Return (x, y) of the center of cell containing provided text 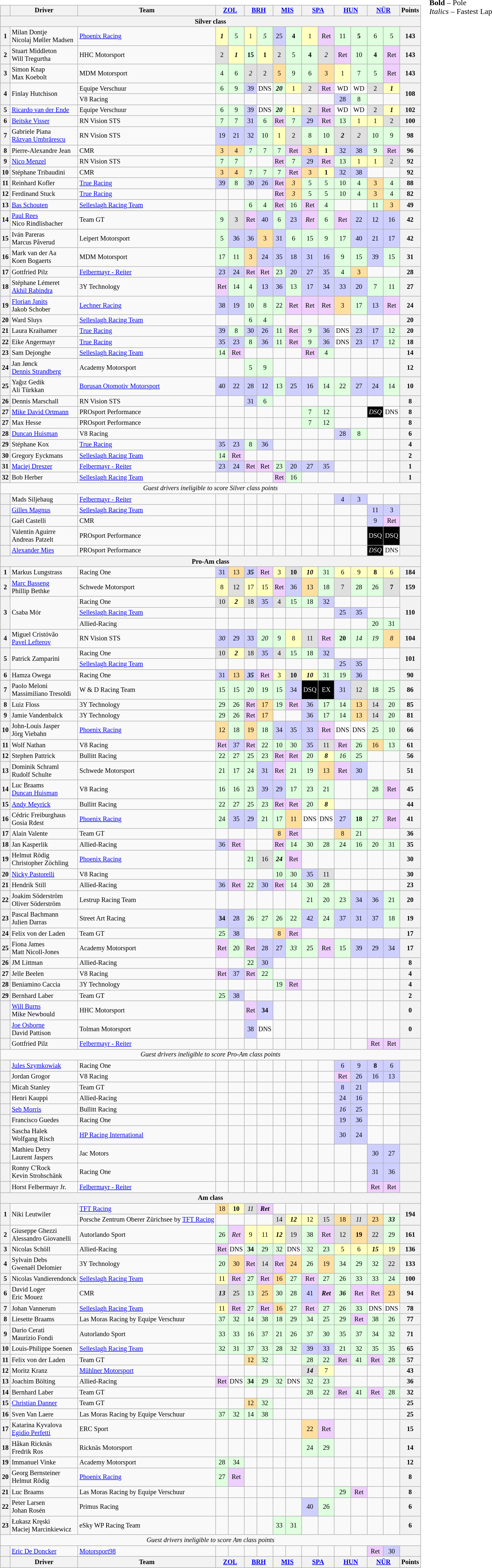
133 (410, 1264)
Ricardo van der Ende (44, 110)
Beniamino Caccia (44, 985)
44 (410, 804)
Seb Morris (44, 1109)
Mühlner Motorsport (147, 1371)
Guest drivers ineligible to score Silver class points (211, 488)
Hamza Owega (44, 675)
Duncan Huisman (44, 434)
88 (410, 183)
Henri Kauppi (44, 1098)
Jamie Vandenbalck (44, 716)
Paolo Meloni Massimiliano Tresoldi (44, 690)
Mike David Ortmann (44, 412)
Stephen Pattrick (44, 756)
Yağız Gedik Ali Türkkan (44, 386)
Luc Braams (44, 1492)
Dominik Schraml Rudolf Schulte (44, 771)
Dario Cerati Maurizio Fondi (44, 1334)
Niki Leutwiler (44, 1214)
Bob Herber (44, 478)
Joe Osborne David Pattison (44, 1029)
Francisco Guedes (44, 1120)
Gregory Eyckmans (44, 456)
Christian Danner (44, 1404)
90 (410, 675)
Jordan Grogor (44, 1077)
Jac Motors (147, 1154)
Georg Bernsteiner Helmut Rödig (44, 1477)
Sam Dejonghe (44, 353)
ERC Sport (147, 1429)
eSky WP Racing Team (147, 1526)
Alain Valente (44, 834)
Nicky Pastorelli (44, 874)
Stéphane Tribaudini (44, 173)
John-Louis Jasper Jörg Viebahn (44, 730)
Nicolas Schöll (44, 1249)
Helmut Rödig Christopher Zöchling (44, 860)
Wolf Nathan (44, 745)
Miguel Cristóvão Pavel Lefterov (44, 638)
Stuart Middleton Will Tregurtha (44, 55)
Mads Siljehaug (44, 499)
Lestrup Racing Team (147, 900)
Joakim Söderström Oliver Söderström (44, 900)
Am class (211, 1198)
Motorsport98 (147, 1551)
Ferdinand Stuck (44, 194)
71 (410, 1334)
81 (410, 716)
86 (410, 690)
51 (410, 771)
Cédric Freiburghaus Gosia Rdest (44, 819)
Ronny C'Rock Kevin Strohschänk (44, 1172)
Katarina Kyvalova Egidio Perfetti (44, 1429)
77 (410, 1319)
78 (410, 1308)
Jules Szymkowiak (44, 1066)
184 (410, 572)
Silver class (211, 21)
94 (410, 1294)
Porsche Zentrum Oberer Zürichsee by TFT Racing (147, 1220)
Andy Meyrick (44, 804)
108 (410, 94)
Simon Knap Max Koebolt (44, 73)
Lechner Racing (147, 305)
JM Littman (44, 963)
Jelle Beelen (44, 974)
Marc Basseng Phillip Bethke (44, 587)
Reinhard Kofler (44, 183)
Joachim Bölting (44, 1382)
EX (326, 690)
Valentín Aguirre Andreas Patzelt (44, 536)
194 (410, 1214)
Giuseppe Ghezzi Alessandro Giovanelli (44, 1235)
Will Burns Mike Newbould (44, 1010)
Håkan Ricknäs Fredrik Ros (44, 1448)
Pierre-Alexandre Jean (44, 151)
Paul Rees Nico Rindlisbacher (44, 220)
W & D Racing Team (147, 690)
Gabriele Piana Răzvan Umbrărescu (44, 136)
101 (410, 659)
Guest drivers ineligible to score Pro-Am class points (211, 1055)
Street Art Racing (147, 919)
Mathieu Detry Laurent Jaspers (44, 1154)
45 (410, 789)
Mark van der Aa Koen Bogaerts (44, 257)
Markus Lungstrass (44, 572)
Luiz Floss (44, 705)
Eric De Doncker (44, 1551)
Alexander Mies (44, 551)
Leipert Motorsport (147, 239)
Pascal Bachmann Julien Darras (44, 919)
Hendrik Still (44, 885)
161 (410, 1235)
Maciej Dreszer (44, 467)
Stéphane Lémeret Akhil Rabindra (44, 287)
Gaël Castelli (44, 521)
Pro-Am class (211, 561)
85 (410, 705)
Guest drivers ineligible to score Am class points (211, 1540)
Borusan Otomotiv Motorsport (147, 386)
Johan Vannerum (44, 1308)
Sven Van Laere (44, 1414)
Bas Schouten (44, 205)
Fiona James Matt Nicoll-Jones (44, 948)
TFT Racing (147, 1209)
57 (410, 1360)
Sascha Halek Wolfgang Risch (44, 1135)
Jan Jønck Dennis Strandberg (44, 368)
Louis-Philippe Soenen (44, 1349)
Beitske Visser (44, 121)
HP Racing International (147, 1135)
Laura Kraihamer (44, 331)
65 (410, 1349)
56 (410, 756)
159 (410, 587)
Nico Menzel (44, 162)
Finlay Hutchison (44, 94)
136 (410, 1249)
Luc Braams Duncan Huisman (44, 789)
96 (410, 151)
Florian Janits Jakob Schober (44, 305)
Ward Sluys (44, 320)
Tolman Motorsport (147, 1029)
David Loger Eric Mouez (44, 1294)
61 (410, 745)
Patrick Zamparini (44, 659)
Milan Dontje Nicolaj Møller Madsen (44, 36)
Csaba Mór (44, 613)
Sylvain Debs Gwenaël Delomier (44, 1264)
Immanuel Vinke (44, 1462)
98 (410, 136)
102 (410, 110)
Max Hesse (44, 423)
104 (410, 638)
Iván Pareras Marcus Påverud (44, 239)
Peter Larsen Johan Rosén (44, 1507)
Moritz Kranz (44, 1371)
66 (410, 730)
Horst Felbermayr Jr. (44, 1187)
Jan Kasperlik (44, 845)
Ricknäs Motorsport (147, 1448)
Łukasz Kręski Maciej Marcinkiewicz (44, 1526)
Eike Angermayr (44, 342)
Stéphane Kox (44, 445)
Liesette Braams (44, 1319)
Primus Racing (147, 1507)
Nicolas Vandierendonck (44, 1279)
43 (410, 1371)
Gilles Magnus (44, 510)
110 (410, 613)
49 (410, 205)
82 (410, 194)
Micah Stanley (44, 1088)
Dennis Marschall (44, 401)
